Return the [x, y] coordinate for the center point of the cell that contains the specified text.  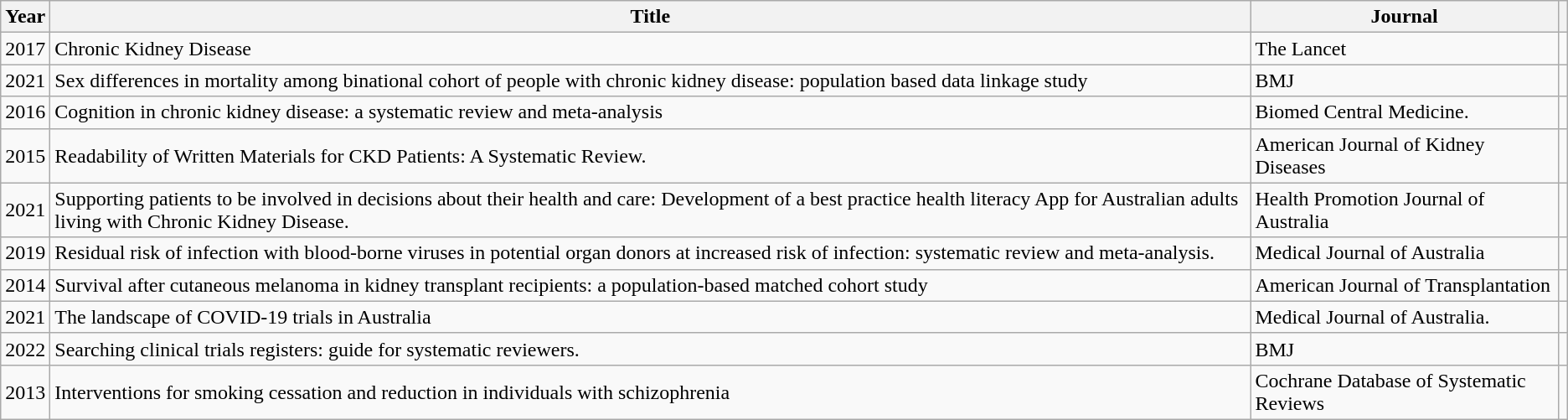
The Lancet [1404, 49]
Residual risk of infection with blood-borne viruses in potential organ donors at increased risk of infection: systematic review and meta-analysis. [650, 253]
Cognition in chronic kidney disease: a systematic review and meta-analysis [650, 112]
2015 [25, 156]
Chronic Kidney Disease [650, 49]
Searching clinical trials registers: guide for systematic reviewers. [650, 349]
Medical Journal of Australia [1404, 253]
2017 [25, 49]
Readability of Written Materials for CKD Patients: A Systematic Review. [650, 156]
American Journal of Transplantation [1404, 285]
Sex differences in mortality among binational cohort of people with chronic kidney disease: population based data linkage study [650, 80]
American Journal of Kidney Diseases [1404, 156]
Year [25, 17]
2013 [25, 392]
Survival after cutaneous melanoma in kidney transplant recipients: a population-based matched cohort study [650, 285]
Biomed Central Medicine. [1404, 112]
The landscape of COVID-19 trials in Australia [650, 317]
2016 [25, 112]
2014 [25, 285]
Interventions for smoking cessation and reduction in individuals with schizophrenia [650, 392]
2019 [25, 253]
Journal [1404, 17]
Title [650, 17]
Medical Journal of Australia. [1404, 317]
Health Promotion Journal of Australia [1404, 210]
Cochrane Database of Systematic Reviews [1404, 392]
2022 [25, 349]
